Capture the cell that displays the provided text and extract its [X, Y] central coordinate. 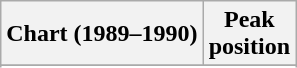
Peakposition [249, 34]
Chart (1989–1990) [102, 34]
